Detect which cell encompasses the target text, then output its [x, y] center coordinate. 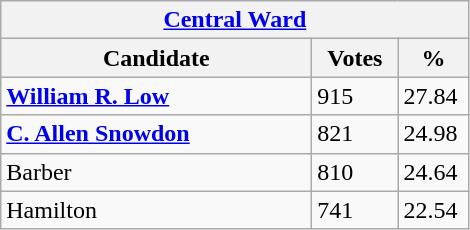
24.64 [434, 172]
Hamilton [156, 210]
Barber [156, 172]
22.54 [434, 210]
24.98 [434, 134]
Candidate [156, 58]
Central Ward [235, 20]
Votes [355, 58]
821 [355, 134]
% [434, 58]
810 [355, 172]
741 [355, 210]
C. Allen Snowdon [156, 134]
27.84 [434, 96]
William R. Low [156, 96]
915 [355, 96]
